Output the [X, Y] coordinate of the center of the cell containing the given text.  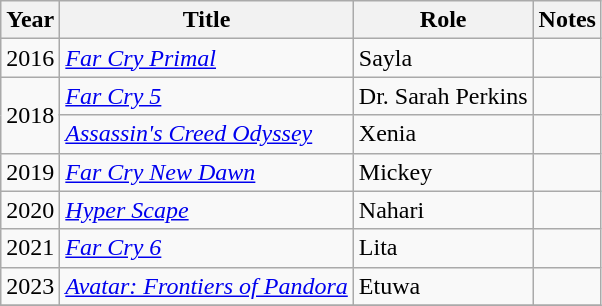
Hyper Scape [207, 210]
2019 [30, 172]
Sayla [443, 58]
Avatar: Frontiers of Pandora [207, 286]
Far Cry Primal [207, 58]
Nahari [443, 210]
Dr. Sarah Perkins [443, 96]
Mickey [443, 172]
2021 [30, 248]
Xenia [443, 134]
Lita [443, 248]
2023 [30, 286]
Title [207, 20]
Role [443, 20]
2018 [30, 115]
2020 [30, 210]
2016 [30, 58]
Far Cry 5 [207, 96]
Far Cry 6 [207, 248]
Far Cry New Dawn [207, 172]
Assassin's Creed Odyssey [207, 134]
Etuwa [443, 286]
Year [30, 20]
Notes [567, 20]
